Identify which cell holds the provided text, then report its (X, Y) central coordinate. 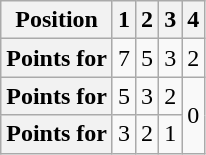
7 (124, 58)
0 (194, 115)
4 (194, 20)
Position (57, 20)
